Extract the [x, y] coordinate from the center of the cell holding the provided text.  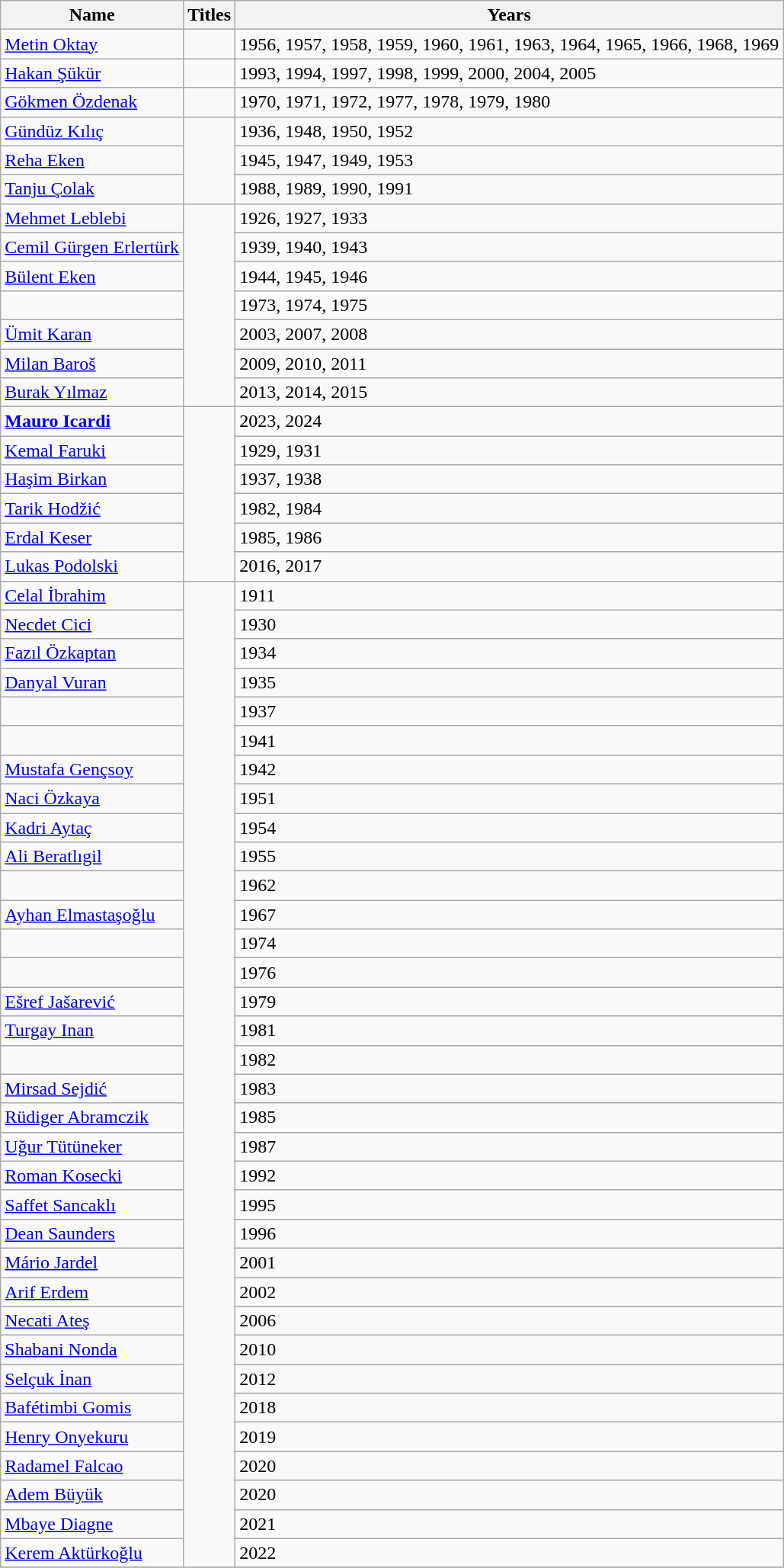
Erdal Keser [92, 537]
Mirsad Sejdić [92, 1089]
Danyal Vuran [92, 682]
2006 [509, 1321]
1983 [509, 1089]
2010 [509, 1350]
1976 [509, 973]
1970, 1971, 1972, 1977, 1978, 1979, 1980 [509, 102]
Adem Büyük [92, 1495]
1934 [509, 653]
Name [92, 15]
Haşim Birkan [92, 479]
Cemil Gürgen Erlertürk [92, 247]
Reha Eken [92, 160]
1995 [509, 1204]
Ešref Jašarević [92, 1002]
1982, 1984 [509, 508]
Uğur Tütüneker [92, 1146]
Bülent Eken [92, 276]
Mehmet Leblebi [92, 218]
1962 [509, 886]
1955 [509, 857]
Bafétimbi Gomis [92, 1408]
1945, 1947, 1949, 1953 [509, 160]
1926, 1927, 1933 [509, 218]
2009, 2010, 2011 [509, 364]
Turgay Inan [92, 1031]
1944, 1945, 1946 [509, 276]
1988, 1989, 1990, 1991 [509, 189]
Mário Jardel [92, 1262]
1985, 1986 [509, 537]
2023, 2024 [509, 422]
1936, 1948, 1950, 1952 [509, 131]
Rüdiger Abramczik [92, 1117]
Ayhan Elmastaşoğlu [92, 915]
Titles [210, 15]
Ali Beratlıgil [92, 857]
Metin Oktay [92, 44]
1939, 1940, 1943 [509, 247]
Necdet Cici [92, 624]
Tanju Çolak [92, 189]
1974 [509, 944]
1985 [509, 1117]
1956, 1957, 1958, 1959, 1960, 1961, 1963, 1964, 1965, 1966, 1968, 1969 [509, 44]
2003, 2007, 2008 [509, 334]
Kemal Faruki [92, 451]
2002 [509, 1292]
Ümit Karan [92, 334]
1979 [509, 1002]
1930 [509, 624]
1992 [509, 1175]
Fazıl Özkaptan [92, 653]
Naci Özkaya [92, 798]
1951 [509, 798]
Radamel Falcao [92, 1466]
1993, 1994, 1997, 1998, 1999, 2000, 2004, 2005 [509, 73]
Shabani Nonda [92, 1350]
Necati Ateş [92, 1321]
1954 [509, 827]
Selçuk İnan [92, 1379]
1941 [509, 740]
Gündüz Kılıç [92, 131]
Mustafa Gençsoy [92, 769]
Hakan Şükür [92, 73]
Mbaye Diagne [92, 1524]
1937, 1938 [509, 479]
Roman Kosecki [92, 1175]
2021 [509, 1524]
1937 [509, 711]
1942 [509, 769]
1981 [509, 1031]
Arif Erdem [92, 1292]
2013, 2014, 2015 [509, 393]
2016, 2017 [509, 566]
2001 [509, 1262]
Mauro Icardi [92, 422]
2022 [509, 1553]
Dean Saunders [92, 1233]
1996 [509, 1233]
1967 [509, 915]
Milan Baroš [92, 364]
Celal İbrahim [92, 595]
1982 [509, 1060]
Gökmen Özdenak [92, 102]
2019 [509, 1437]
2012 [509, 1379]
Kadri Aytaç [92, 827]
2018 [509, 1408]
Burak Yılmaz [92, 393]
1987 [509, 1146]
1911 [509, 595]
Tarik Hodžić [92, 508]
Lukas Podolski [92, 566]
1929, 1931 [509, 451]
1935 [509, 682]
1973, 1974, 1975 [509, 305]
Years [509, 15]
Saffet Sancaklı [92, 1204]
Henry Onyekuru [92, 1437]
Kerem Aktürkoğlu [92, 1553]
